Return (x, y) of the center of cell containing provided text 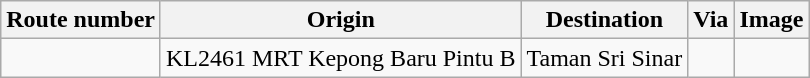
KL2461 MRT Kepong Baru Pintu B (340, 58)
Via (711, 20)
Destination (604, 20)
Taman Sri Sinar (604, 58)
Origin (340, 20)
Route number (81, 20)
Image (772, 20)
